Pinpoint the cell where the given text exists, returning its [x, y] midpoint coordinate. 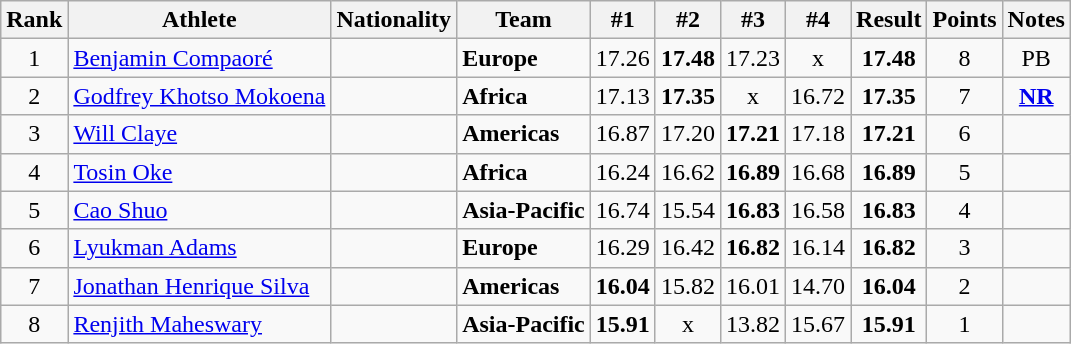
Lyukman Adams [200, 248]
Athlete [200, 20]
Tosin Oke [200, 172]
PB [1036, 58]
NR [1036, 96]
Notes [1036, 20]
16.87 [622, 134]
Result [889, 20]
15.54 [688, 210]
16.72 [818, 96]
#3 [752, 20]
Benjamin Compaoré [200, 58]
16.62 [688, 172]
16.74 [622, 210]
16.14 [818, 248]
Rank [34, 20]
#1 [622, 20]
15.82 [688, 286]
13.82 [752, 324]
Will Claye [200, 134]
Team [524, 20]
17.13 [622, 96]
17.20 [688, 134]
#4 [818, 20]
16.29 [622, 248]
17.26 [622, 58]
16.01 [752, 286]
17.23 [752, 58]
14.70 [818, 286]
#2 [688, 20]
Godfrey Khotso Mokoena [200, 96]
Jonathan Henrique Silva [200, 286]
Cao Shuo [200, 210]
15.67 [818, 324]
17.18 [818, 134]
Nationality [394, 20]
16.58 [818, 210]
16.42 [688, 248]
16.68 [818, 172]
Points [964, 20]
16.24 [622, 172]
Renjith Maheswary [200, 324]
